Return the (x, y) coordinate for the center point of the cell that contains the specified text.  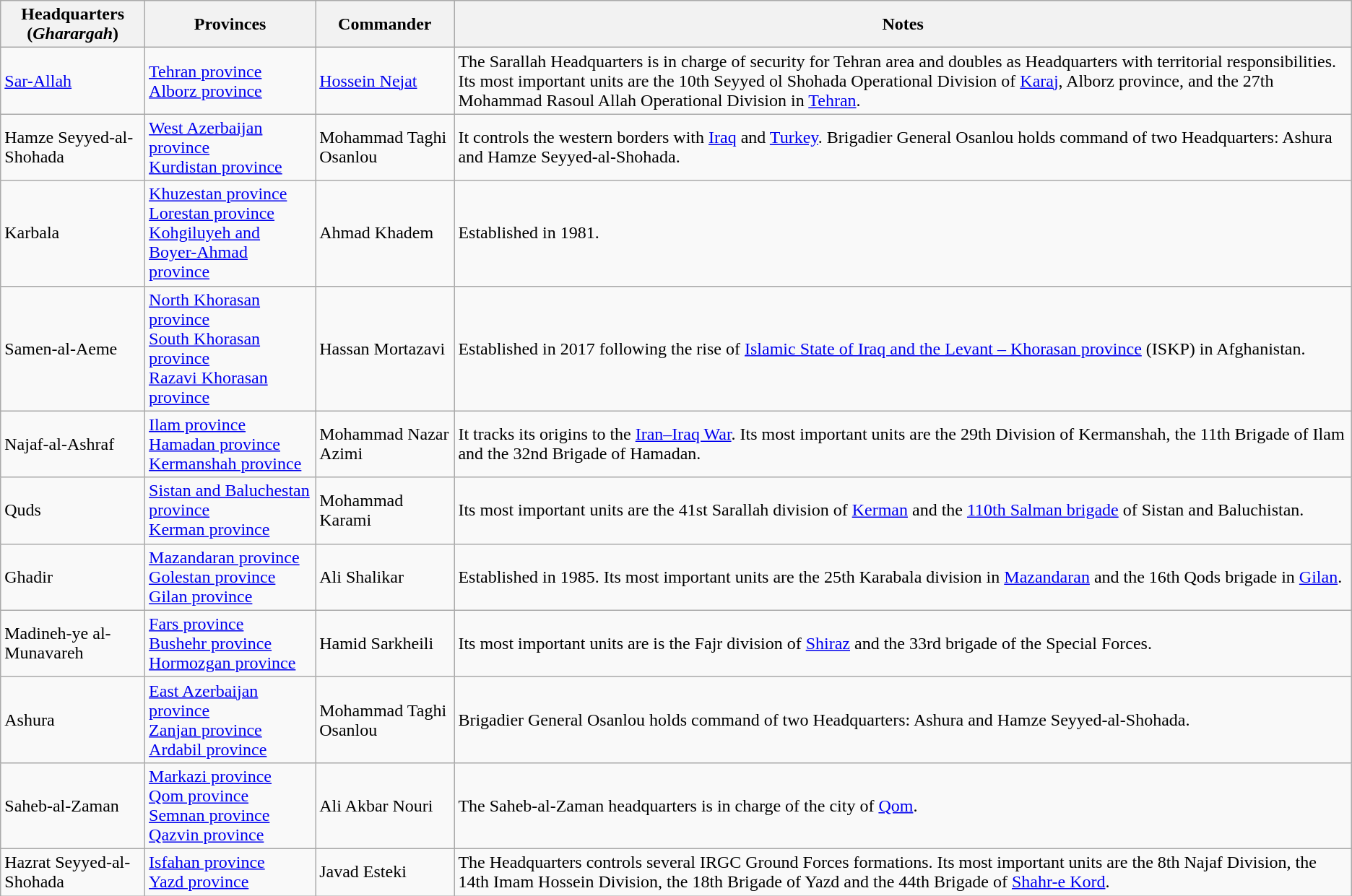
Commander (385, 25)
Established in 1981. (903, 233)
Isfahan provinceYazd province (230, 872)
Ali Shalikar (385, 577)
Ashura (73, 719)
Hossein Nejat (385, 81)
West Azerbaijan provinceKurdistan province (230, 147)
Mohammad Karami (385, 510)
Quds (73, 510)
Ilam provinceHamadan provinceKermanshah province (230, 444)
Hassan Mortazavi (385, 348)
Khuzestan provinceLorestan provinceKohgiluyeh and Boyer-Ahmad province (230, 233)
Sar-Allah (73, 81)
Mazandaran provinceGolestan provinceGilan province (230, 577)
Saheb-al-Zaman (73, 806)
Ali Akbar Nouri (385, 806)
Its most important units are the 41st Sarallah division of Kerman and the 110th Salman brigade of Sistan and Baluchistan. (903, 510)
North Khorasan provinceSouth Khorasan provinceRazavi Khorasan province (230, 348)
Samen-al-Aeme (73, 348)
Notes (903, 25)
Sistan and Baluchestan provinceKerman province (230, 510)
Hamze Seyyed-al-Shohada (73, 147)
The Saheb-al-Zaman headquarters is in charge of the city of Qom. (903, 806)
Its most important units are is the Fajr division of Shiraz and the 33rd brigade of the Special Forces. (903, 643)
East Azerbaijan provinceZanjan provinceArdabil province (230, 719)
Hazrat Seyyed-al-Shohada (73, 872)
Najaf-al-Ashraf (73, 444)
Mohammad Nazar Azimi (385, 444)
Hamid Sarkheili (385, 643)
Karbala (73, 233)
Javad Esteki (385, 872)
Markazi provinceQom provinceSemnan provinceQazvin province (230, 806)
Headquarters(Gharargah) (73, 25)
Established in 2017 following the rise of Islamic State of Iraq and the Levant – Khorasan province (ISKP) in Afghanistan. (903, 348)
Ghadir (73, 577)
Fars provinceBushehr provinceHormozgan province (230, 643)
Provinces (230, 25)
Tehran provinceAlborz province (230, 81)
Brigadier General Osanlou holds command of two Headquarters: Ashura and Hamze Seyyed-al-Shohada. (903, 719)
Madineh-ye al-Munavareh (73, 643)
Ahmad Khadem (385, 233)
Established in 1985. Its most important units are the 25th Karabala division in Mazandaran and the 16th Qods brigade in Gilan. (903, 577)
